Pinpoint the cell where the given text exists, returning its (X, Y) midpoint coordinate. 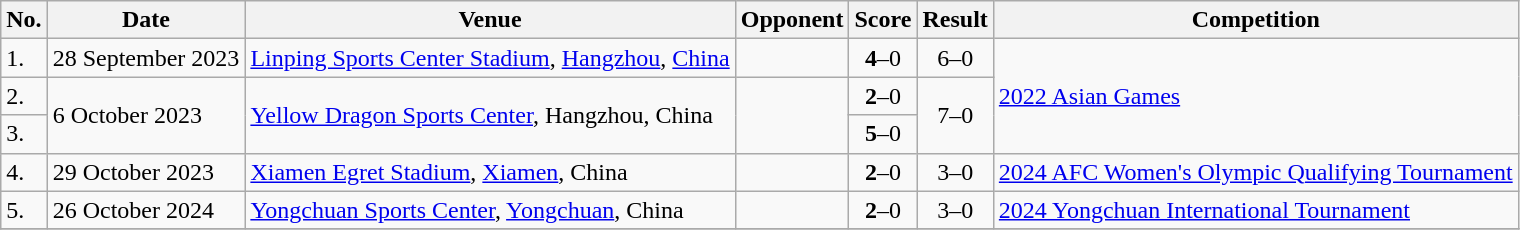
Competition (1256, 20)
Score (883, 20)
Venue (490, 20)
No. (24, 20)
28 September 2023 (146, 58)
3. (24, 134)
2. (24, 96)
Result (955, 20)
6–0 (955, 58)
29 October 2023 (146, 172)
1. (24, 58)
2024 AFC Women's Olympic Qualifying Tournament (1256, 172)
Yongchuan Sports Center, Yongchuan, China (490, 210)
Opponent (792, 20)
Yellow Dragon Sports Center, Hangzhou, China (490, 115)
26 October 2024 (146, 210)
Linping Sports Center Stadium, Hangzhou, China (490, 58)
7–0 (955, 115)
4. (24, 172)
5–0 (883, 134)
4–0 (883, 58)
2024 Yongchuan International Tournament (1256, 210)
6 October 2023 (146, 115)
Date (146, 20)
5. (24, 210)
Xiamen Egret Stadium, Xiamen, China (490, 172)
2022 Asian Games (1256, 96)
